Return (x, y) of the center of cell containing provided text 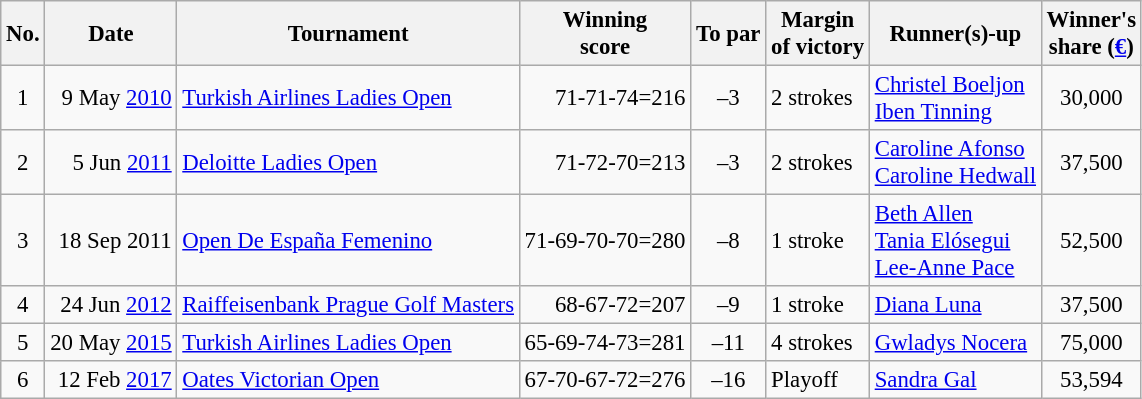
5 (23, 343)
Beth Allen Tania Elósegui Lee-Anne Pace (955, 241)
71-72-70=213 (605, 162)
20 May 2015 (111, 343)
18 Sep 2011 (111, 241)
71-69-70-70=280 (605, 241)
Date (111, 34)
9 May 2010 (111, 98)
No. (23, 34)
Caroline Afonso Caroline Hedwall (955, 162)
To par (728, 34)
68-67-72=207 (605, 305)
1 (23, 98)
30,000 (1091, 98)
Tournament (348, 34)
4 (23, 305)
Deloitte Ladies Open (348, 162)
24 Jun 2012 (111, 305)
75,000 (1091, 343)
Marginof victory (818, 34)
–8 (728, 241)
52,500 (1091, 241)
–11 (728, 343)
Open De España Femenino (348, 241)
5 Jun 2011 (111, 162)
Winningscore (605, 34)
65-69-74-73=281 (605, 343)
2 (23, 162)
3 (23, 241)
Runner(s)-up (955, 34)
71-71-74=216 (605, 98)
Winner'sshare (€) (1091, 34)
–9 (728, 305)
Diana Luna (955, 305)
Raiffeisenbank Prague Golf Masters (348, 305)
Christel Boeljon Iben Tinning (955, 98)
Gwladys Nocera (955, 343)
4 strokes (818, 343)
